Provide the [x, y] coordinate of the cell's center where the given text is located.  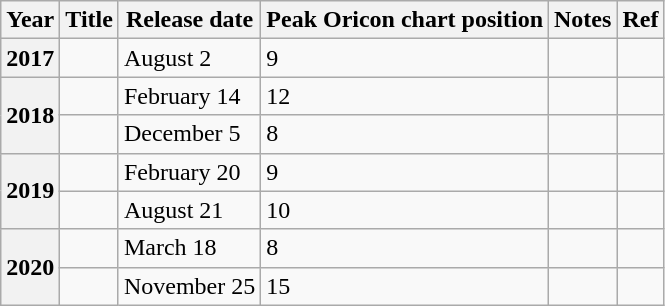
2017 [30, 58]
2020 [30, 267]
March 18 [189, 248]
Peak Oricon chart position [405, 20]
August 2 [189, 58]
August 21 [189, 210]
10 [405, 210]
November 25 [189, 286]
February 20 [189, 172]
2018 [30, 115]
2019 [30, 191]
December 5 [189, 134]
12 [405, 96]
February 14 [189, 96]
Title [90, 20]
Ref [640, 20]
15 [405, 286]
Year [30, 20]
Release date [189, 20]
Notes [583, 20]
